Return the [X, Y] coordinate for the center point of the cell that contains the specified text.  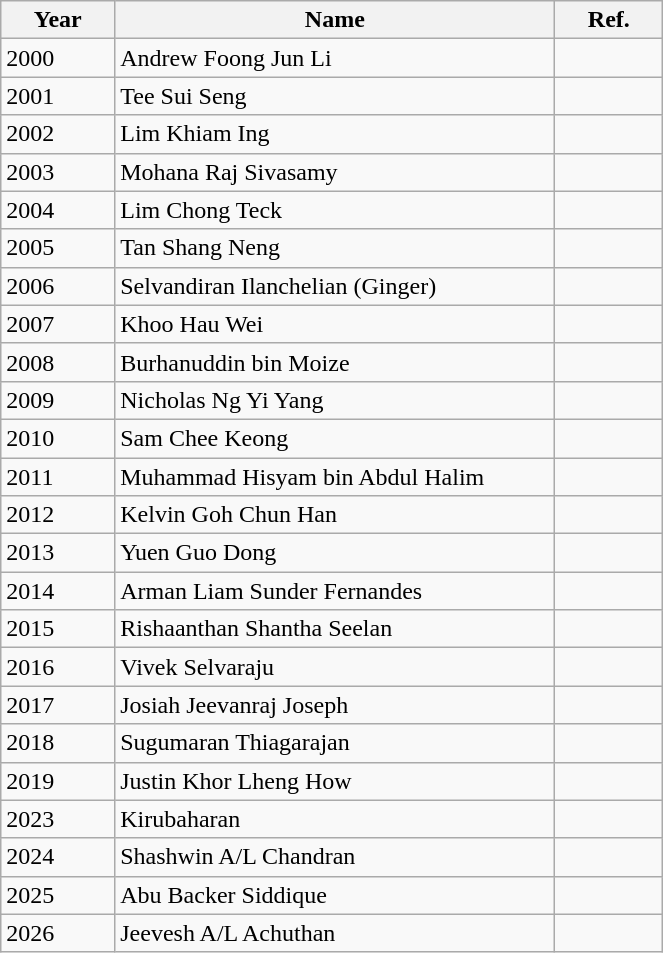
2025 [58, 895]
Lim Chong Teck [335, 210]
Year [58, 20]
Arman Liam Sunder Fernandes [335, 591]
Khoo Hau Wei [335, 324]
Rishaanthan Shantha Seelan [335, 629]
Sam Chee Keong [335, 438]
Tee Sui Seng [335, 96]
2000 [58, 58]
Name [335, 20]
Selvandiran Ilanchelian (Ginger) [335, 286]
Yuen Guo Dong [335, 553]
Sugumaran Thiagarajan [335, 743]
Mohana Raj Sivasamy [335, 172]
2006 [58, 286]
2011 [58, 477]
2008 [58, 362]
2026 [58, 933]
2014 [58, 591]
Abu Backer Siddique [335, 895]
2004 [58, 210]
2018 [58, 743]
2013 [58, 553]
Nicholas Ng Yi Yang [335, 400]
2023 [58, 819]
Vivek Selvaraju [335, 667]
Shashwin A/L Chandran [335, 857]
Ref. [609, 20]
2002 [58, 134]
2017 [58, 705]
Lim Khiam Ing [335, 134]
2024 [58, 857]
2012 [58, 515]
2010 [58, 438]
Josiah Jeevanraj Joseph [335, 705]
Jeevesh A/L Achuthan [335, 933]
Muhammad Hisyam bin Abdul Halim [335, 477]
2005 [58, 248]
Kirubaharan [335, 819]
2016 [58, 667]
Justin Khor Lheng How [335, 781]
2019 [58, 781]
2015 [58, 629]
2009 [58, 400]
2003 [58, 172]
Tan Shang Neng [335, 248]
Burhanuddin bin Moize [335, 362]
2007 [58, 324]
2001 [58, 96]
Andrew Foong Jun Li [335, 58]
Kelvin Goh Chun Han [335, 515]
